Return [X, Y] of the center of cell containing provided text 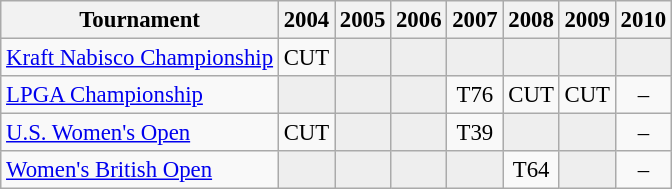
2007 [475, 20]
Kraft Nabisco Championship [140, 58]
2008 [531, 20]
LPGA Championship [140, 95]
T76 [475, 95]
2009 [587, 20]
2010 [643, 20]
2006 [419, 20]
2005 [363, 20]
Tournament [140, 20]
2004 [306, 20]
U.S. Women's Open [140, 133]
T39 [475, 133]
T64 [531, 170]
Women's British Open [140, 170]
